For the text-containing cell, return its midpoint in [X, Y] coordinate format. 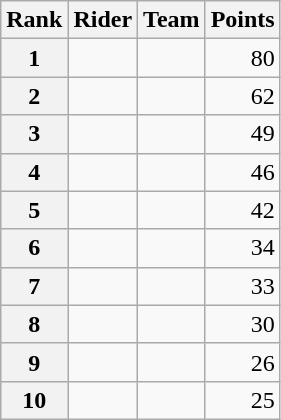
26 [242, 362]
34 [242, 248]
25 [242, 400]
Rank [34, 20]
46 [242, 172]
7 [34, 286]
2 [34, 96]
10 [34, 400]
1 [34, 58]
6 [34, 248]
Team [172, 20]
80 [242, 58]
62 [242, 96]
9 [34, 362]
4 [34, 172]
30 [242, 324]
5 [34, 210]
Rider [103, 20]
Points [242, 20]
8 [34, 324]
49 [242, 134]
33 [242, 286]
42 [242, 210]
3 [34, 134]
